Output the [x, y] coordinate of the center of the cell containing the given text.  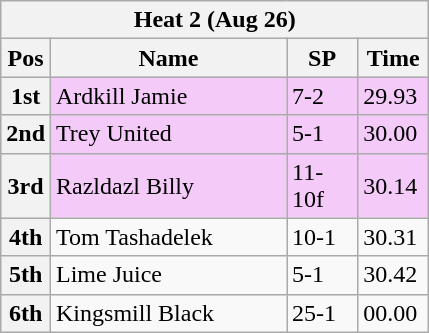
Heat 2 (Aug 26) [215, 20]
30.00 [394, 134]
5th [26, 275]
29.93 [394, 96]
Tom Tashadelek [169, 237]
3rd [26, 186]
30.14 [394, 186]
30.31 [394, 237]
Name [169, 58]
Razldazl Billy [169, 186]
10-1 [322, 237]
2nd [26, 134]
7-2 [322, 96]
Pos [26, 58]
SP [322, 58]
4th [26, 237]
Kingsmill Black [169, 313]
25-1 [322, 313]
Ardkill Jamie [169, 96]
30.42 [394, 275]
Trey United [169, 134]
Time [394, 58]
6th [26, 313]
Lime Juice [169, 275]
1st [26, 96]
00.00 [394, 313]
11-10f [322, 186]
